Locate the cell with the specified text and output its [X, Y] center coordinate. 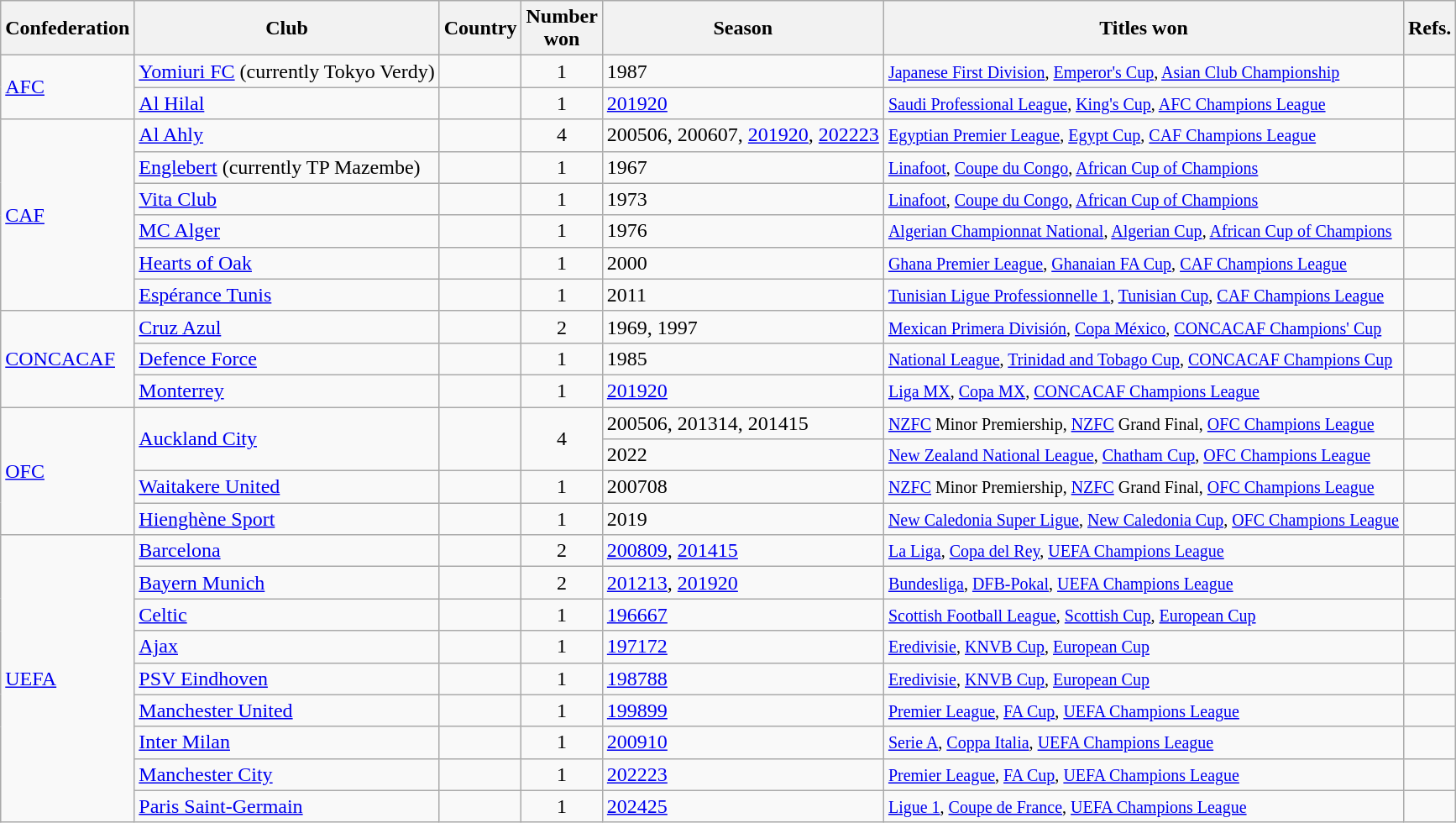
Bundesliga, DFB-Pokal, UEFA Champions League [1144, 583]
Mexican Primera División, Copa México, CONCACAF Champions' Cup [1144, 327]
2011 [742, 295]
CAF [67, 215]
Ligue 1, Coupe de France, UEFA Champions League [1144, 806]
199899 [742, 710]
Englebert (currently TP Mazembe) [287, 167]
Inter Milan [287, 742]
Ghana Premier League, Ghanaian FA Cup, CAF Champions League [1144, 263]
New Caledonia Super Ligue, New Caledonia Cup, OFC Champions League [1144, 519]
Celtic [287, 615]
1973 [742, 199]
Scottish Football League, Scottish Cup, European Cup [1144, 615]
200506, 200607, 201920, 202223 [742, 135]
Algerian Championnat National, Algerian Cup, African Cup of Champions [1144, 231]
2022 [742, 455]
Paris Saint-Germain [287, 806]
200809, 201415 [742, 551]
PSV Eindhoven [287, 679]
1976 [742, 231]
Japanese First Division, Emperor's Cup, Asian Club Championship [1144, 71]
Country [480, 29]
Season [742, 29]
198788 [742, 679]
Hearts of Oak [287, 263]
196667 [742, 615]
Hienghène Sport [287, 519]
OFC [67, 470]
Numberwon [562, 29]
UEFA [67, 679]
Al Ahly [287, 135]
Ajax [287, 647]
202223 [742, 774]
1985 [742, 359]
Barcelona [287, 551]
Bayern Munich [287, 583]
Cruz Azul [287, 327]
Tunisian Ligue Professionnelle 1, Tunisian Cup, CAF Champions League [1144, 295]
Auckland City [287, 438]
Monterrey [287, 391]
200506, 201314, 201415 [742, 422]
Defence Force [287, 359]
2000 [742, 263]
AFC [67, 87]
Refs. [1429, 29]
Serie A, Coppa Italia, UEFA Champions League [1144, 742]
National League, Trinidad and Tobago Cup, CONCACAF Champions Cup [1144, 359]
Espérance Tunis [287, 295]
Waitakere United [287, 487]
Confederation [67, 29]
1967 [742, 167]
Vita Club [287, 199]
Saudi Professional League, King's Cup, AFC Champions League [1144, 103]
Titles won [1144, 29]
Manchester City [287, 774]
Manchester United [287, 710]
197172 [742, 647]
200910 [742, 742]
MC Alger [287, 231]
New Zealand National League, Chatham Cup, OFC Champions League [1144, 455]
201213, 201920 [742, 583]
200708 [742, 487]
Club [287, 29]
Egyptian Premier League, Egypt Cup, CAF Champions League [1144, 135]
202425 [742, 806]
1969, 1997 [742, 327]
La Liga, Copa del Rey, UEFA Champions League [1144, 551]
2019 [742, 519]
Liga MX, Copa MX, CONCACAF Champions League [1144, 391]
Al Hilal [287, 103]
Yomiuri FC (currently Tokyo Verdy) [287, 71]
1987 [742, 71]
CONCACAF [67, 359]
